Pinpoint the cell where the given text exists, returning its [x, y] midpoint coordinate. 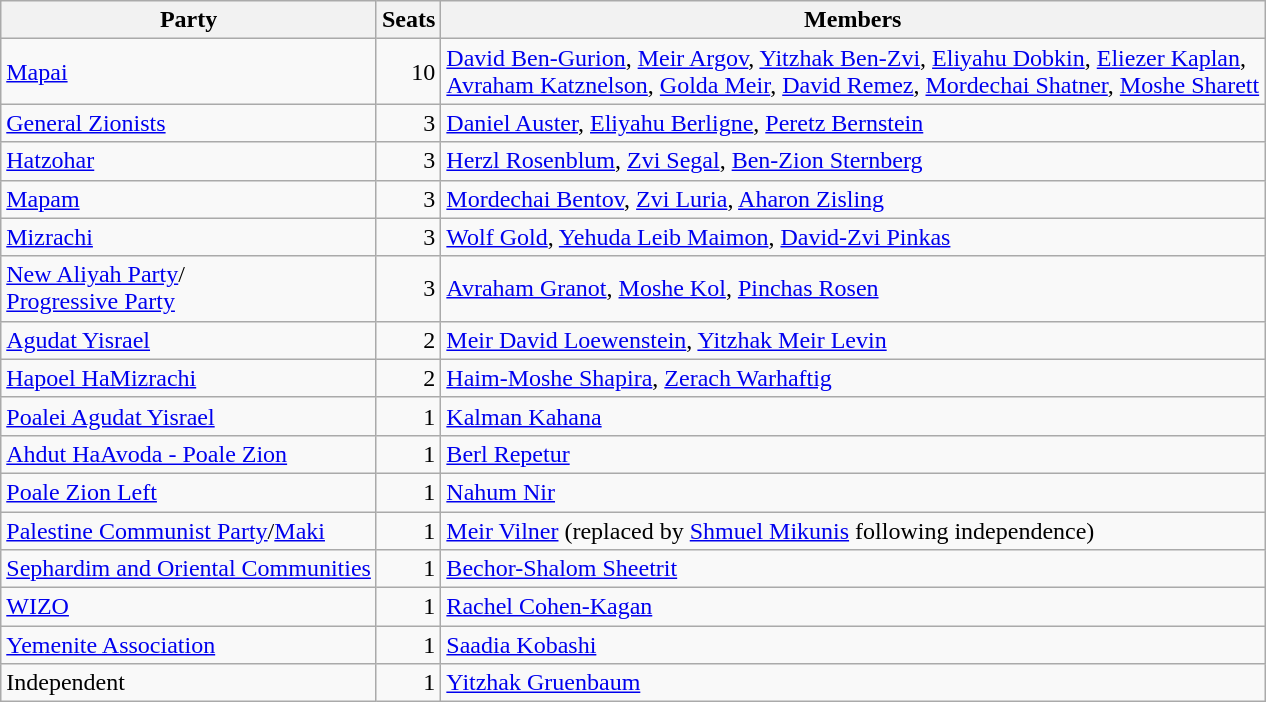
Hatzohar [189, 161]
Avraham Granot, Moshe Kol, Pinchas Rosen [853, 288]
Herzl Rosenblum, Zvi Segal, Ben-Zion Sternberg [853, 161]
Mapai [189, 72]
WIZO [189, 607]
Rachel Cohen-Kagan [853, 607]
Poale Zion Left [189, 492]
Nahum Nir [853, 492]
Hapoel HaMizrachi [189, 378]
Members [853, 20]
Ahdut HaAvoda - Poale Zion [189, 454]
Mordechai Bentov, Zvi Luria, Aharon Zisling [853, 199]
Kalman Kahana [853, 416]
New Aliyah Party/Progressive Party [189, 288]
Seats [408, 20]
10 [408, 72]
Meir Vilner (replaced by Shmuel Mikunis following independence) [853, 531]
Meir David Loewenstein, Yitzhak Meir Levin [853, 340]
Saadia Kobashi [853, 645]
General Zionists [189, 123]
Agudat Yisrael [189, 340]
Yitzhak Gruenbaum [853, 683]
Independent [189, 683]
Palestine Communist Party/Maki [189, 531]
Daniel Auster, Eliyahu Berligne, Peretz Bernstein [853, 123]
Mizrachi [189, 237]
Mapam [189, 199]
Haim-Moshe Shapira, Zerach Warhaftig [853, 378]
Poalei Agudat Yisrael [189, 416]
Berl Repetur [853, 454]
Bechor-Shalom Sheetrit [853, 569]
Sephardim and Oriental Communities [189, 569]
Wolf Gold, Yehuda Leib Maimon, David-Zvi Pinkas [853, 237]
Yemenite Association [189, 645]
Party [189, 20]
